Return the (X, Y) coordinate for the center point of the cell that contains the specified text.  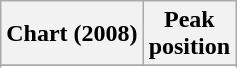
Chart (2008) (72, 34)
Peakposition (189, 34)
